Pinpoint the cell where the given text exists, returning its [x, y] midpoint coordinate. 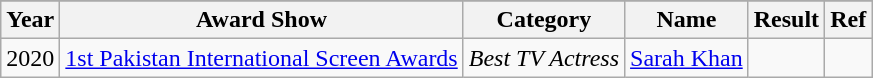
Award Show [262, 20]
Result [786, 20]
Year [30, 20]
1st Pakistan International Screen Awards [262, 58]
Category [544, 20]
Name [687, 20]
Ref [848, 20]
Best TV Actress [544, 58]
2020 [30, 58]
Sarah Khan [687, 58]
